From the cell containing the given text, extract its center point as [X, Y] coordinate. 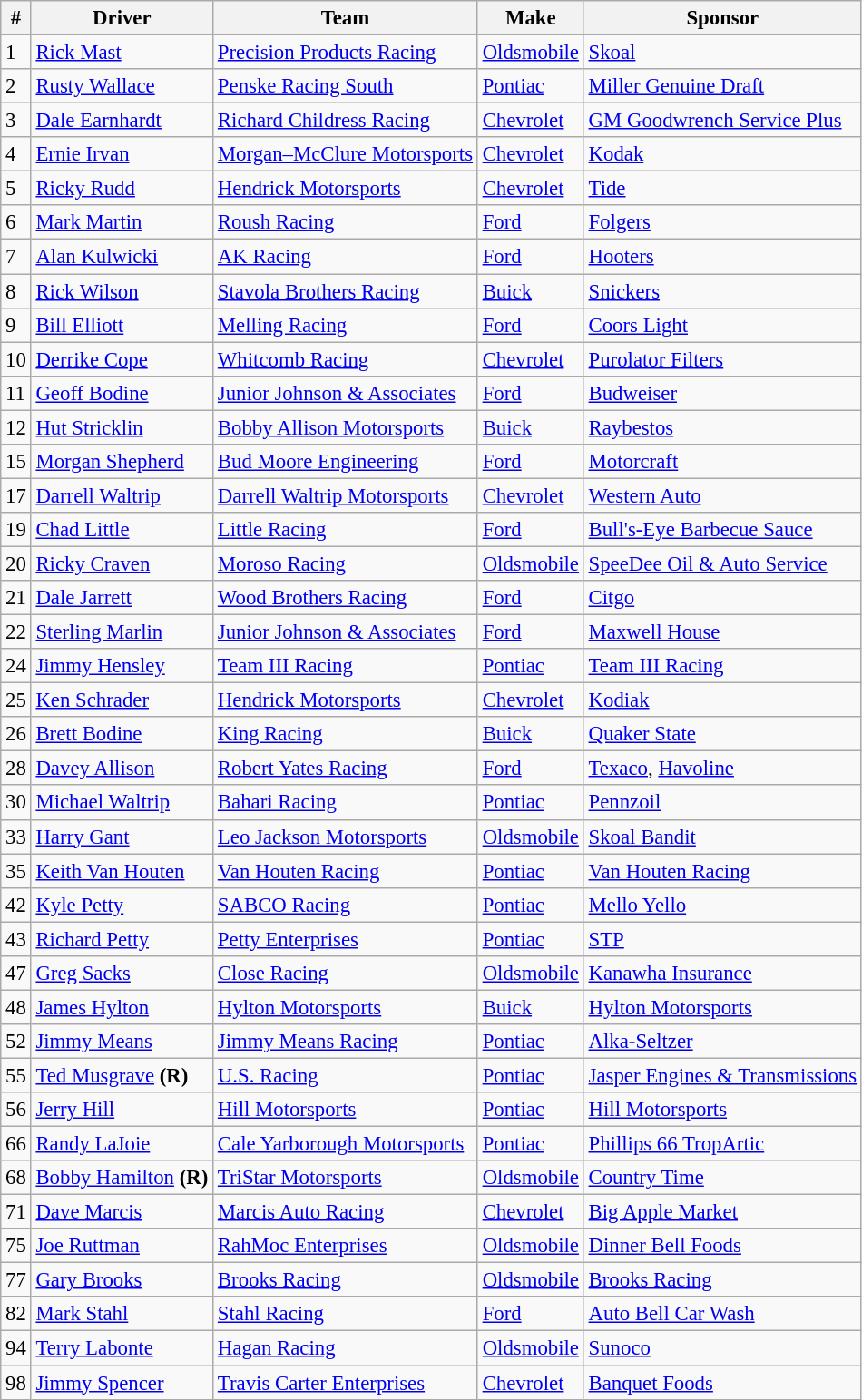
James Hylton [122, 1007]
Ernie Irvan [122, 154]
3 [16, 121]
Richard Childress Racing [346, 121]
10 [16, 359]
Raybestos [722, 427]
Auto Bell Car Wash [722, 1315]
Mello Yello [722, 905]
26 [16, 734]
42 [16, 905]
Hooters [722, 257]
20 [16, 563]
Stavola Brothers Racing [346, 291]
GM Goodwrench Service Plus [722, 121]
Dale Jarrett [122, 598]
Purolator Filters [722, 359]
Robert Yates Racing [346, 769]
Team [346, 18]
Wood Brothers Racing [346, 598]
Harry Gant [122, 837]
Joe Ruttman [122, 1246]
48 [16, 1007]
Alka-Seltzer [722, 1042]
Citgo [722, 598]
Jimmy Means Racing [346, 1042]
22 [16, 632]
Rick Wilson [122, 291]
Bill Elliott [122, 325]
Snickers [722, 291]
28 [16, 769]
Precision Products Racing [346, 53]
Miller Genuine Draft [722, 86]
Country Time [722, 1178]
RahMoc Enterprises [346, 1246]
66 [16, 1144]
Penske Racing South [346, 86]
56 [16, 1110]
Derrike Cope [122, 359]
Brett Bodine [122, 734]
98 [16, 1383]
Mark Stahl [122, 1315]
24 [16, 666]
Motorcraft [722, 462]
SABCO Racing [346, 905]
TriStar Motorsports [346, 1178]
Moroso Racing [346, 563]
Sponsor [722, 18]
75 [16, 1246]
Kodiak [722, 700]
Driver [122, 18]
52 [16, 1042]
King Racing [346, 734]
Michael Waltrip [122, 803]
Bobby Hamilton (R) [122, 1178]
Leo Jackson Motorsports [346, 837]
12 [16, 427]
1 [16, 53]
Make [530, 18]
STP [722, 939]
Ricky Craven [122, 563]
Jasper Engines & Transmissions [722, 1075]
21 [16, 598]
Darrell Waltrip [122, 495]
Skoal Bandit [722, 837]
Davey Allison [122, 769]
19 [16, 530]
Morgan Shepherd [122, 462]
Dale Earnhardt [122, 121]
Stahl Racing [346, 1315]
Western Auto [722, 495]
Kodak [722, 154]
Cale Yarborough Motorsports [346, 1144]
7 [16, 257]
11 [16, 393]
Dave Marcis [122, 1212]
Jimmy Hensley [122, 666]
Kanawha Insurance [722, 974]
Randy LaJoie [122, 1144]
U.S. Racing [346, 1075]
Budweiser [722, 393]
Darrell Waltrip Motorsports [346, 495]
Chad Little [122, 530]
Bull's-Eye Barbecue Sauce [722, 530]
55 [16, 1075]
Sterling Marlin [122, 632]
4 [16, 154]
82 [16, 1315]
Jimmy Spencer [122, 1383]
Bobby Allison Motorsports [346, 427]
77 [16, 1280]
Hut Stricklin [122, 427]
Whitcomb Racing [346, 359]
Morgan–McClure Motorsports [346, 154]
Travis Carter Enterprises [346, 1383]
Kyle Petty [122, 905]
2 [16, 86]
Maxwell House [722, 632]
Bud Moore Engineering [346, 462]
6 [16, 222]
Little Racing [346, 530]
Ken Schrader [122, 700]
Banquet Foods [722, 1383]
Jimmy Means [122, 1042]
Terry Labonte [122, 1348]
94 [16, 1348]
Pennzoil [722, 803]
Alan Kulwicki [122, 257]
Keith Van Houten [122, 871]
Tide [722, 189]
8 [16, 291]
Coors Light [722, 325]
33 [16, 837]
Jerry Hill [122, 1110]
Rusty Wallace [122, 86]
Mark Martin [122, 222]
Melling Racing [346, 325]
Bahari Racing [346, 803]
SpeeDee Oil & Auto Service [722, 563]
Folgers [722, 222]
Skoal [722, 53]
35 [16, 871]
9 [16, 325]
15 [16, 462]
25 [16, 700]
Sunoco [722, 1348]
Phillips 66 TropArtic [722, 1144]
68 [16, 1178]
Big Apple Market [722, 1212]
43 [16, 939]
Close Racing [346, 974]
Hagan Racing [346, 1348]
Marcis Auto Racing [346, 1212]
5 [16, 189]
71 [16, 1212]
Greg Sacks [122, 974]
Quaker State [722, 734]
Richard Petty [122, 939]
Dinner Bell Foods [722, 1246]
# [16, 18]
Petty Enterprises [346, 939]
47 [16, 974]
30 [16, 803]
Roush Racing [346, 222]
Gary Brooks [122, 1280]
Geoff Bodine [122, 393]
Ricky Rudd [122, 189]
17 [16, 495]
AK Racing [346, 257]
Texaco, Havoline [722, 769]
Rick Mast [122, 53]
Ted Musgrave (R) [122, 1075]
